For the text-containing cell, return its midpoint in (x, y) coordinate format. 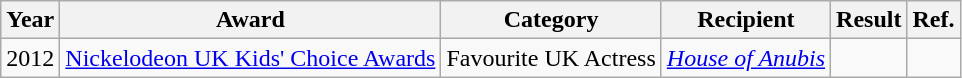
2012 (30, 58)
Result (869, 20)
Ref. (934, 20)
Recipient (746, 20)
House of Anubis (746, 58)
Category (551, 20)
Year (30, 20)
Favourite UK Actress (551, 58)
Nickelodeon UK Kids' Choice Awards (250, 58)
Award (250, 20)
